Search for the cell housing the specified text and yield its (X, Y) center coordinate. 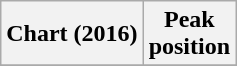
Chart (2016) (72, 34)
Peak position (189, 34)
